Return (X, Y) of the center of cell containing provided text 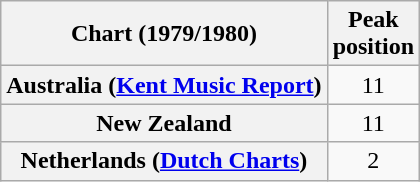
New Zealand (164, 123)
Australia (Kent Music Report) (164, 85)
Peakposition (373, 34)
2 (373, 161)
Chart (1979/1980) (164, 34)
Netherlands (Dutch Charts) (164, 161)
